For the text-containing cell, return its midpoint in [x, y] coordinate format. 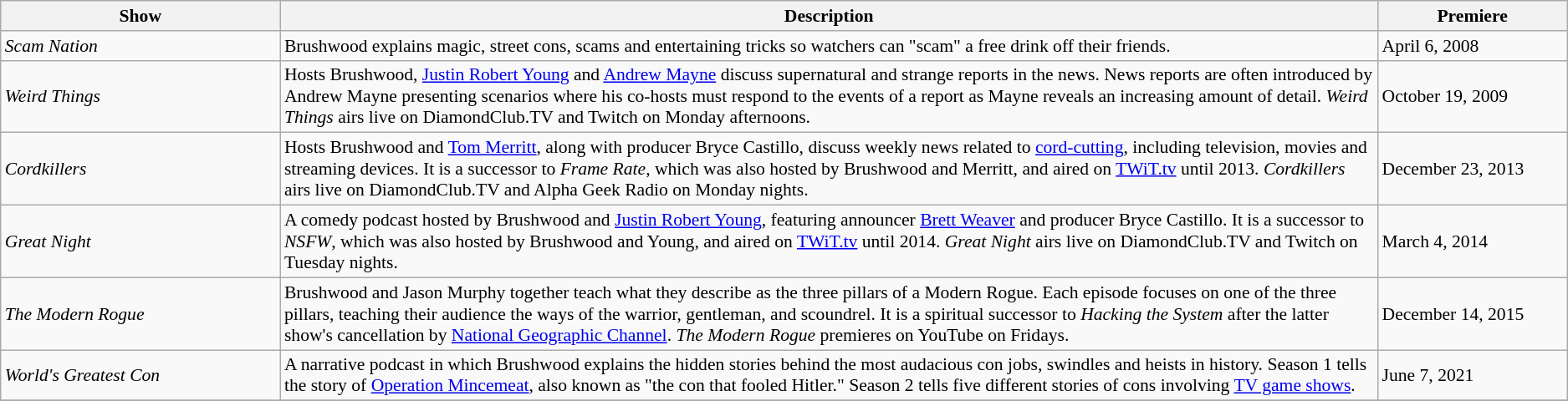
The Modern Rogue [140, 314]
Cordkillers [140, 169]
June 7, 2021 [1473, 376]
December 23, 2013 [1473, 169]
December 14, 2015 [1473, 314]
Description [830, 16]
October 19, 2009 [1473, 97]
March 4, 2014 [1473, 242]
April 6, 2008 [1473, 46]
Weird Things [140, 97]
Show [140, 16]
Scam Nation [140, 46]
World's Greatest Con [140, 376]
Great Night [140, 242]
Brushwood explains magic, street cons, scams and entertaining tricks so watchers can "scam" a free drink off their friends. [830, 46]
Premiere [1473, 16]
